Capture the cell that displays the provided text and extract its [x, y] central coordinate. 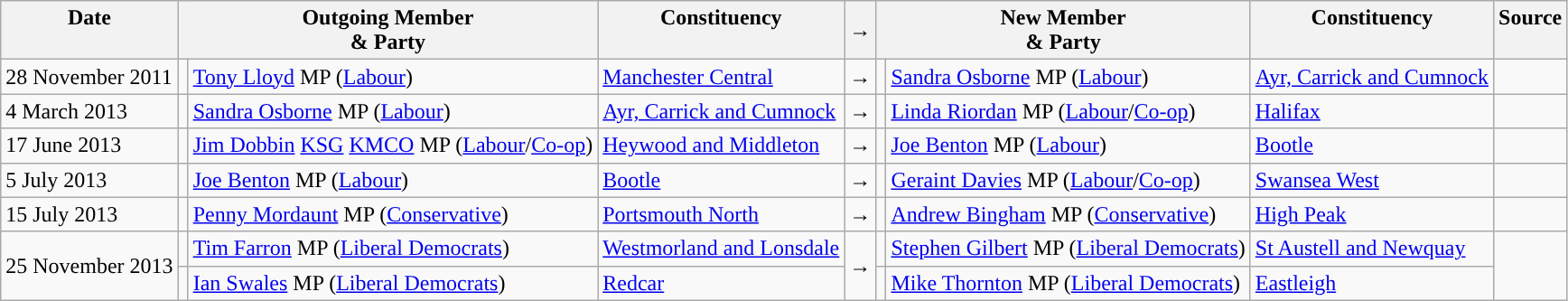
Geraint Davies MP (Labour/Co-op) [1068, 180]
High Peak [1371, 214]
4 March 2013 [89, 111]
Tim Farron MP (Liberal Democrats) [393, 249]
Source [1530, 31]
Stephen Gilbert MP (Liberal Democrats) [1068, 249]
Outgoing Member& Party [388, 31]
Heywood and Middleton [721, 146]
New Member& Party [1063, 31]
St Austell and Newquay [1371, 249]
Redcar [721, 283]
28 November 2011 [89, 77]
Linda Riordan MP (Labour/Co-op) [1068, 111]
Portsmouth North [721, 214]
Tony Lloyd MP (Labour) [393, 77]
25 November 2013 [89, 266]
Jim Dobbin KSG KMCO MP (Labour/Co-op) [393, 146]
Mike Thornton MP (Liberal Democrats) [1068, 283]
17 June 2013 [89, 146]
Swansea West [1371, 180]
15 July 2013 [89, 214]
Date [89, 31]
Manchester Central [721, 77]
Penny Mordaunt MP (Conservative) [393, 214]
Westmorland and Lonsdale [721, 249]
Halifax [1371, 111]
Ian Swales MP (Liberal Democrats) [393, 283]
Eastleigh [1371, 283]
5 July 2013 [89, 180]
Andrew Bingham MP (Conservative) [1068, 214]
